Identify which cell holds the provided text, then report its [x, y] central coordinate. 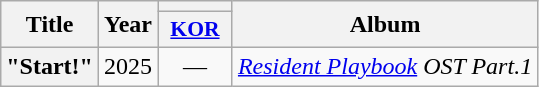
KOR [196, 30]
Resident Playbook OST Part.1 [384, 66]
— [196, 66]
2025 [128, 66]
Title [50, 24]
Year [128, 24]
Album [384, 24]
"Start!" [50, 66]
